Output the [x, y] coordinate of the center of the cell containing the given text.  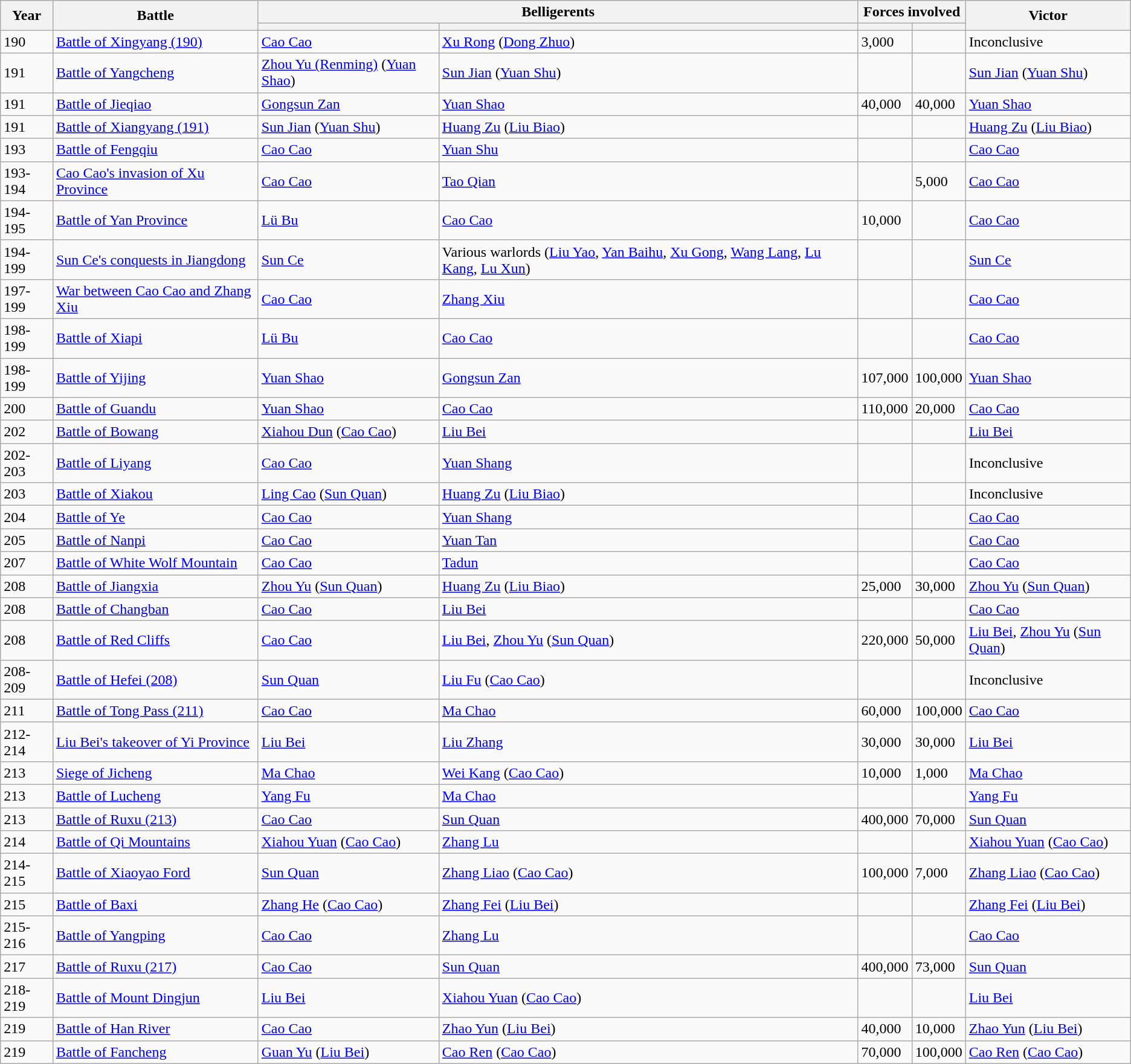
Battle of Tong Pass (211) [155, 711]
Zhang Xiu [648, 298]
Xiahou Dun (Cao Cao) [348, 432]
Various warlords (Liu Yao, Yan Baihu, Xu Gong, Wang Lang, Lu Kang, Lu Xun) [648, 260]
Battle of Nanpi [155, 540]
203 [27, 494]
197-199 [27, 298]
202-203 [27, 463]
Battle of Qi Mountains [155, 842]
Battle [155, 16]
Battle of Xiapi [155, 338]
Battle of Ruxu (213) [155, 819]
Battle of Yangping [155, 935]
Battle of Liyang [155, 463]
193 [27, 150]
Tadun [648, 563]
7,000 [939, 874]
Battle of Fancheng [155, 1052]
Siege of Jicheng [155, 773]
Victor [1048, 16]
212-214 [27, 742]
208-209 [27, 679]
220,000 [884, 640]
Battle of Mount Dingjun [155, 998]
Cao Cao's invasion of Xu Province [155, 181]
Yuan Tan [648, 540]
214-215 [27, 874]
Battle of Hefei (208) [155, 679]
Battle of Guandu [155, 409]
207 [27, 563]
Belligerents [558, 12]
Tao Qian [648, 181]
214 [27, 842]
200 [27, 409]
193-194 [27, 181]
Battle of Yan Province [155, 220]
Sun Ce's conquests in Jiangdong [155, 260]
Battle of Yijing [155, 377]
205 [27, 540]
60,000 [884, 711]
Battle of Ruxu (217) [155, 967]
Liu Zhang [648, 742]
Battle of Yangcheng [155, 73]
Zhou Yu (Renming) (Yuan Shao) [348, 73]
War between Cao Cao and Zhang Xiu [155, 298]
Battle of White Wolf Mountain [155, 563]
Battle of Xiakou [155, 494]
211 [27, 711]
1,000 [939, 773]
Forces involved [912, 12]
Xu Rong (Dong Zhuo) [648, 42]
217 [27, 967]
107,000 [884, 377]
Battle of Jiangxia [155, 586]
Battle of Changban [155, 609]
Battle of Fengqiu [155, 150]
215-216 [27, 935]
218-219 [27, 998]
Battle of Ye [155, 517]
Year [27, 16]
20,000 [939, 409]
190 [27, 42]
Battle of Bowang [155, 432]
73,000 [939, 967]
Battle of Xingyang (190) [155, 42]
Ling Cao (Sun Quan) [348, 494]
50,000 [939, 640]
Battle of Jieqiao [155, 104]
Battle of Han River [155, 1029]
215 [27, 904]
3,000 [884, 42]
202 [27, 432]
Battle of Red Cliffs [155, 640]
Battle of Xiaoyao Ford [155, 874]
25,000 [884, 586]
194-199 [27, 260]
Guan Yu (Liu Bei) [348, 1052]
Yuan Shu [648, 150]
Liu Bei's takeover of Yi Province [155, 742]
Liu Fu (Cao Cao) [648, 679]
204 [27, 517]
Battle of Lucheng [155, 796]
Battle of Baxi [155, 904]
Battle of Xiangyang (191) [155, 127]
Zhang He (Cao Cao) [348, 904]
Wei Kang (Cao Cao) [648, 773]
5,000 [939, 181]
194-195 [27, 220]
110,000 [884, 409]
